Find where the given text appears and provide that cell's center as (X, Y) coordinate. 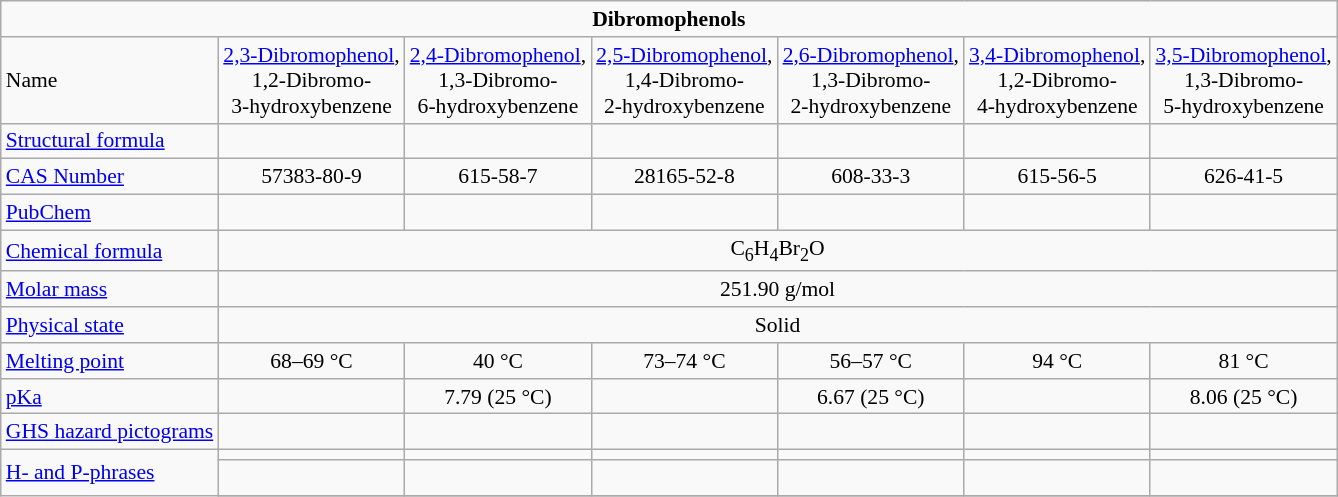
81 °C (1243, 361)
626-41-5 (1243, 177)
56–57 °C (871, 361)
615-56-5 (1057, 177)
pKa (110, 397)
Physical state (110, 325)
3,4-Dibromophenol,1,2-Dibromo-4-hydroxybenzene (1057, 80)
C6H4Br2O (778, 250)
Solid (778, 325)
Dibromophenols (669, 19)
94 °C (1057, 361)
2,5-Dibromophenol,1,4-Dibromo-2-hydroxybenzene (684, 80)
6.67 (25 °C) (871, 397)
Chemical formula (110, 250)
2,6-Dibromophenol,1,3-Dibromo-2-hydroxybenzene (871, 80)
8.06 (25 °C) (1243, 397)
251.90 g/mol (778, 290)
CAS Number (110, 177)
40 °C (498, 361)
73–74 °C (684, 361)
7.79 (25 °C) (498, 397)
Molar mass (110, 290)
57383-80-9 (311, 177)
28165-52-8 (684, 177)
2,3-Dibromophenol,1,2-Dibromo-3-hydroxybenzene (311, 80)
608-33-3 (871, 177)
H- and P-phrases (110, 473)
615-58-7 (498, 177)
GHS hazard pictograms (110, 432)
2,4-Dibromophenol,1,3-Dibromo-6-hydroxybenzene (498, 80)
Melting point (110, 361)
Structural formula (110, 141)
PubChem (110, 213)
68–69 °C (311, 361)
3,5-Dibromophenol,1,3-Dibromo-5-hydroxybenzene (1243, 80)
Name (110, 80)
